From the cell containing the given text, extract its center point as [x, y] coordinate. 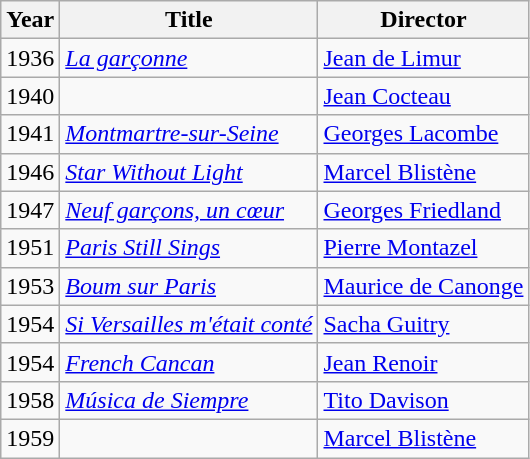
Tito Davison [424, 400]
Director [424, 20]
1940 [30, 96]
Paris Still Sings [189, 248]
Jean Renoir [424, 362]
Year [30, 20]
Montmartre-sur-Seine [189, 134]
1959 [30, 438]
Música de Siempre [189, 400]
Georges Friedland [424, 210]
Si Versailles m'était conté [189, 324]
Neuf garçons, un cœur [189, 210]
1946 [30, 172]
1958 [30, 400]
Georges Lacombe [424, 134]
French Cancan [189, 362]
Star Without Light [189, 172]
1941 [30, 134]
Jean Cocteau [424, 96]
La garçonne [189, 58]
Jean de Limur [424, 58]
1947 [30, 210]
Boum sur Paris [189, 286]
Maurice de Canonge [424, 286]
1936 [30, 58]
Title [189, 20]
Sacha Guitry [424, 324]
1953 [30, 286]
Pierre Montazel [424, 248]
1951 [30, 248]
